Search for the cell housing the specified text and yield its (x, y) center coordinate. 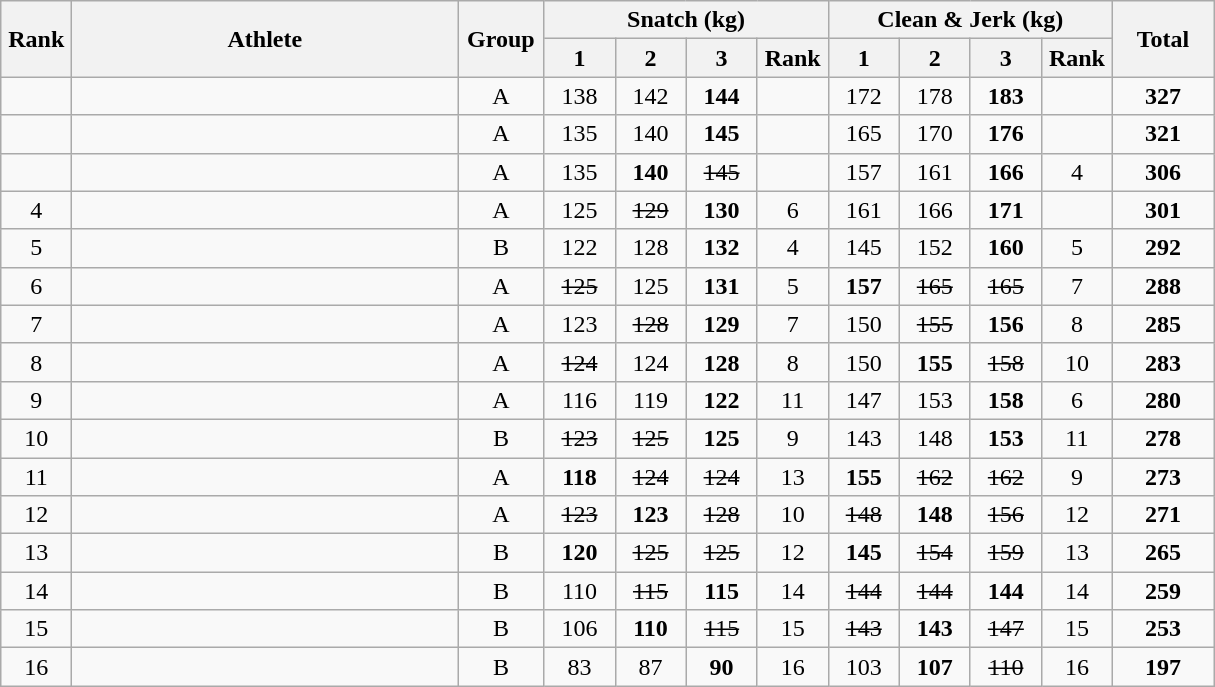
288 (1162, 286)
119 (650, 400)
306 (1162, 172)
273 (1162, 477)
90 (722, 667)
160 (1006, 248)
280 (1162, 400)
138 (580, 96)
327 (1162, 96)
83 (580, 667)
Clean & Jerk (kg) (970, 20)
120 (580, 553)
Athlete (265, 39)
292 (1162, 248)
154 (934, 553)
142 (650, 96)
253 (1162, 629)
183 (1006, 96)
87 (650, 667)
285 (1162, 324)
107 (934, 667)
265 (1162, 553)
Group (501, 39)
278 (1162, 438)
321 (1162, 134)
159 (1006, 553)
197 (1162, 667)
103 (864, 667)
259 (1162, 591)
130 (722, 210)
283 (1162, 362)
301 (1162, 210)
106 (580, 629)
Snatch (kg) (686, 20)
131 (722, 286)
Total (1162, 39)
172 (864, 96)
118 (580, 477)
171 (1006, 210)
176 (1006, 134)
116 (580, 400)
178 (934, 96)
132 (722, 248)
170 (934, 134)
152 (934, 248)
271 (1162, 515)
